Capture the cell that displays the provided text and extract its [X, Y] central coordinate. 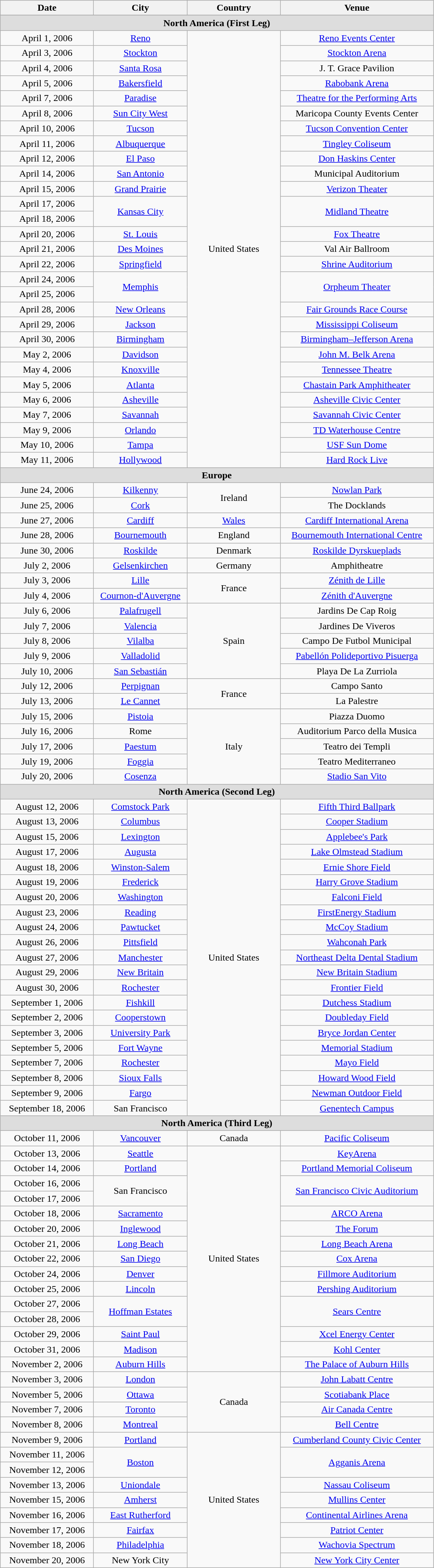
Savannah [140, 415]
June 24, 2006 [47, 490]
Frederick [140, 882]
Continental Airlines Arena [357, 1515]
Chastain Park Amphitheater [357, 384]
May 5, 2006 [47, 384]
April 17, 2006 [47, 204]
Wahconah Park [357, 942]
April 22, 2006 [47, 264]
Sioux Falls [140, 1078]
Fairfax [140, 1530]
Falconi Field [357, 897]
July 20, 2006 [47, 776]
Nowlan Park [357, 490]
Spain [234, 641]
April 18, 2006 [47, 219]
April 28, 2006 [47, 309]
Columbus [140, 822]
September 3, 2006 [47, 1033]
John Labatt Centre [357, 1379]
Vancouver [140, 1138]
Applebee's Park [357, 837]
Shrine Auditorium [357, 264]
Cooperstown [140, 1018]
Stockton [140, 53]
Auditorium Parco della Musica [357, 731]
Sun City West [140, 113]
Hard Rock Live [357, 460]
Kansas City [140, 211]
ARCO Arena [357, 1214]
May 6, 2006 [47, 400]
Harry Grove Stadium [357, 882]
Inglewood [140, 1229]
Saint Paul [140, 1334]
New York City Center [357, 1560]
October 13, 2006 [47, 1153]
August 23, 2006 [47, 912]
Ireland [234, 498]
May 10, 2006 [47, 445]
Manchester [140, 957]
November 2, 2006 [47, 1364]
Asheville [140, 400]
April 30, 2006 [47, 339]
Atlanta [140, 384]
September 1, 2006 [47, 1003]
Don Haskins Center [357, 158]
North America (First Leg) [217, 23]
Davidson [140, 354]
November 8, 2006 [47, 1425]
August 17, 2006 [47, 852]
Lexington [140, 837]
June 28, 2006 [47, 535]
April 24, 2006 [47, 279]
El Paso [140, 158]
Boston [140, 1462]
July 3, 2006 [47, 580]
Tucson [140, 128]
Vilalba [140, 641]
Tucson Convention Center [357, 128]
Memorial Stadium [357, 1048]
Playa De La Zurriola [357, 671]
University Park [140, 1033]
April 29, 2006 [47, 324]
London [140, 1379]
Pittsfield [140, 942]
October 18, 2006 [47, 1214]
Asheville Civic Center [357, 400]
Augusta [140, 852]
Wachovia Spectrum [357, 1545]
Agganis Arena [357, 1462]
May 7, 2006 [47, 415]
Tingley Coliseum [357, 143]
Teatro dei Templi [357, 746]
Grand Prairie [140, 189]
Uniondale [140, 1485]
Piazza Duomo [357, 716]
July 4, 2006 [47, 596]
Cooper Stadium [357, 822]
May 4, 2006 [47, 369]
Scotiabank Place [357, 1394]
Jackson [140, 324]
September 8, 2006 [47, 1078]
Fishkill [140, 1003]
Stadio San Vito [357, 776]
Patriot Center [357, 1530]
Campo De Futbol Municipal [357, 641]
October 21, 2006 [47, 1244]
Cosenza [140, 776]
Amherst [140, 1500]
October 29, 2006 [47, 1334]
Sears Centre [357, 1311]
Foggia [140, 761]
Winston-Salem [140, 867]
Knoxville [140, 369]
Fox Theatre [357, 234]
November 7, 2006 [47, 1410]
Kohl Center [357, 1349]
Paestum [140, 746]
Ottawa [140, 1394]
November 16, 2006 [47, 1515]
Fort Wayne [140, 1048]
Lincoln [140, 1289]
September 7, 2006 [47, 1063]
August 19, 2006 [47, 882]
Roskilde Dyrskueplads [357, 550]
FirstEnergy Stadium [357, 912]
November 11, 2006 [47, 1455]
Northeast Delta Dental Stadium [357, 957]
Philadelphia [140, 1545]
Denver [140, 1274]
Albuquerque [140, 143]
Rome [140, 731]
Genentech Campus [357, 1108]
Jardines De Viveros [357, 626]
Perpignan [140, 686]
Montreal [140, 1425]
Denmark [234, 550]
November 20, 2006 [47, 1560]
San Francisco Civic Auditorium [357, 1191]
Long Beach Arena [357, 1244]
Valencia [140, 626]
Stockton Arena [357, 53]
April 11, 2006 [47, 143]
October 28, 2006 [47, 1319]
Reno [140, 38]
July 15, 2006 [47, 716]
October 31, 2006 [47, 1349]
Nassau Coliseum [357, 1485]
Toronto [140, 1410]
Xcel Energy Center [357, 1334]
November 5, 2006 [47, 1394]
Dutchess Stadium [357, 1003]
Cumberland County Civic Center [357, 1440]
KeyArena [357, 1153]
July 16, 2006 [47, 731]
Pershing Auditorium [357, 1289]
San Antonio [140, 173]
May 2, 2006 [47, 354]
July 13, 2006 [47, 701]
England [234, 535]
City [140, 8]
October 17, 2006 [47, 1199]
Roskilde [140, 550]
September 9, 2006 [47, 1093]
Pacific Coliseum [357, 1138]
Country [234, 8]
Jardins De Cap Roig [357, 611]
Birmingham [140, 339]
Verizon Theater [357, 189]
July 19, 2006 [47, 761]
Howard Wood Field [357, 1078]
Germany [234, 565]
Orpheum Theater [357, 287]
Cox Arena [357, 1259]
Palafrugell [140, 611]
Pistoia [140, 716]
Pabellón Polideportivo Pisuerga [357, 656]
Des Moines [140, 249]
November 15, 2006 [47, 1500]
April 4, 2006 [47, 68]
Bakersfield [140, 83]
April 15, 2006 [47, 189]
August 30, 2006 [47, 988]
September 5, 2006 [47, 1048]
Ernie Shore Field [357, 867]
Birmingham–Jefferson Arena [357, 339]
July 7, 2006 [47, 626]
Venue [357, 8]
Municipal Auditorium [357, 173]
November 3, 2006 [47, 1379]
Fillmore Auditorium [357, 1274]
October 14, 2006 [47, 1168]
North America (Second Leg) [217, 792]
USF Sun Dome [357, 445]
Pawtucket [140, 927]
New Britain Stadium [357, 972]
April 1, 2006 [47, 38]
San Diego [140, 1259]
St. Louis [140, 234]
Zénith de Lille [357, 580]
New Orleans [140, 309]
August 24, 2006 [47, 927]
Midland Theatre [357, 211]
Santa Rosa [140, 68]
August 15, 2006 [47, 837]
The Docklands [357, 505]
La Palestre [357, 701]
July 6, 2006 [47, 611]
Auburn Hills [140, 1364]
November 17, 2006 [47, 1530]
August 29, 2006 [47, 972]
April 8, 2006 [47, 113]
Val Air Ballroom [357, 249]
Air Canada Centre [357, 1410]
Kilkenny [140, 490]
October 27, 2006 [47, 1304]
May 11, 2006 [47, 460]
Le Cannet [140, 701]
Mullins Center [357, 1500]
New York City [140, 1560]
June 25, 2006 [47, 505]
New Britain [140, 972]
October 20, 2006 [47, 1229]
Cardiff [140, 520]
May 9, 2006 [47, 430]
Newman Outdoor Field [357, 1093]
September 2, 2006 [47, 1018]
July 17, 2006 [47, 746]
November 9, 2006 [47, 1440]
Tennessee Theatre [357, 369]
Frontier Field [357, 988]
Cardiff International Arena [357, 520]
Europe [217, 475]
Campo Santo [357, 686]
November 13, 2006 [47, 1485]
The Forum [357, 1229]
The Palace of Auburn Hills [357, 1364]
J. T. Grace Pavilion [357, 68]
Mississippi Coliseum [357, 324]
Gelsenkirchen [140, 565]
July 12, 2006 [47, 686]
Hollywood [140, 460]
Orlando [140, 430]
Teatro Mediterraneo [357, 761]
June 27, 2006 [47, 520]
October 25, 2006 [47, 1289]
San Sebastián [140, 671]
Springfield [140, 264]
Wales [234, 520]
Zénith d'Auvergne [357, 596]
Bournemouth International Centre [357, 535]
April 21, 2006 [47, 249]
November 18, 2006 [47, 1545]
April 25, 2006 [47, 294]
Washington [140, 897]
Italy [234, 746]
Rabobank Arena [357, 83]
October 16, 2006 [47, 1184]
Memphis [140, 287]
Valladolid [140, 656]
Sacramento [140, 1214]
August 12, 2006 [47, 807]
North America (Third Leg) [217, 1123]
June 30, 2006 [47, 550]
Maricopa County Events Center [357, 113]
Savannah Civic Center [357, 415]
Cork [140, 505]
Bell Centre [357, 1425]
April 5, 2006 [47, 83]
Mayo Field [357, 1063]
April 10, 2006 [47, 128]
Bryce Jordan Center [357, 1033]
August 26, 2006 [47, 942]
August 18, 2006 [47, 867]
November 12, 2006 [47, 1470]
Date [47, 8]
Hoffman Estates [140, 1311]
Reno Events Center [357, 38]
Lille [140, 580]
August 27, 2006 [47, 957]
TD Waterhouse Centre [357, 430]
McCoy Stadium [357, 927]
Portland Memorial Coliseum [357, 1168]
July 8, 2006 [47, 641]
October 11, 2006 [47, 1138]
Amphitheatre [357, 565]
July 9, 2006 [47, 656]
September 18, 2006 [47, 1108]
Bournemouth [140, 535]
April 14, 2006 [47, 173]
Lake Olmstead Stadium [357, 852]
Fargo [140, 1093]
July 2, 2006 [47, 565]
East Rutherford [140, 1515]
July 10, 2006 [47, 671]
Paradise [140, 98]
Seattle [140, 1153]
April 3, 2006 [47, 53]
Fair Grounds Race Course [357, 309]
October 24, 2006 [47, 1274]
John M. Belk Arena [357, 354]
Comstock Park [140, 807]
Cournon-d'Auvergne [140, 596]
Madison [140, 1349]
April 20, 2006 [47, 234]
Long Beach [140, 1244]
Fifth Third Ballpark [357, 807]
Tampa [140, 445]
Theatre for the Performing Arts [357, 98]
October 22, 2006 [47, 1259]
April 12, 2006 [47, 158]
April 7, 2006 [47, 98]
August 20, 2006 [47, 897]
August 13, 2006 [47, 822]
Reading [140, 912]
Doubleday Field [357, 1018]
